Extract the (X, Y) coordinate from the center of the cell holding the provided text.  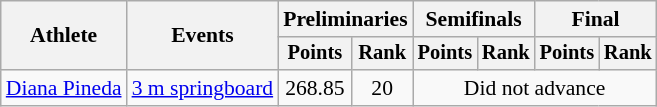
Events (203, 36)
268.85 (315, 88)
Final (596, 19)
20 (382, 88)
Athlete (64, 36)
Preliminaries (345, 19)
Diana Pineda (64, 88)
Did not advance (535, 88)
Semifinals (474, 19)
3 m springboard (203, 88)
